Capture the cell that displays the provided text and extract its (x, y) central coordinate. 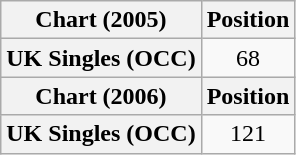
121 (248, 134)
68 (248, 58)
Chart (2006) (101, 96)
Chart (2005) (101, 20)
